Detect which cell encompasses the target text, then output its [X, Y] center coordinate. 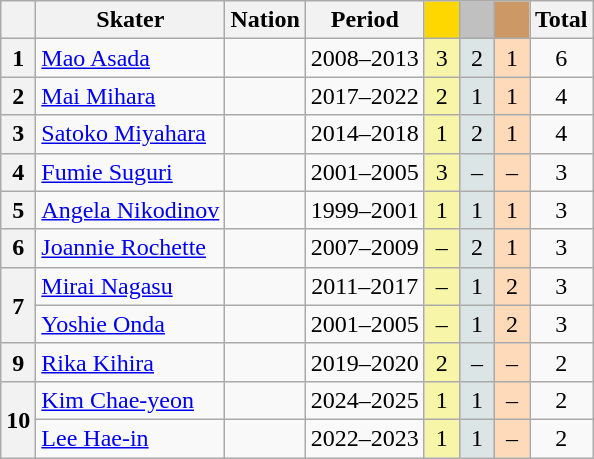
Rika Kihira [130, 362]
2022–2023 [364, 438]
Total [562, 20]
9 [18, 362]
2024–2025 [364, 400]
2007–2009 [364, 248]
Lee Hae-in [130, 438]
2014–2018 [364, 134]
10 [18, 419]
Mai Mihara [130, 96]
Angela Nikodinov [130, 210]
2017–2022 [364, 96]
1999–2001 [364, 210]
2011–2017 [364, 286]
Satoko Miyahara [130, 134]
Mao Asada [130, 58]
2019–2020 [364, 362]
Fumie Suguri [130, 172]
2008–2013 [364, 58]
5 [18, 210]
Kim Chae-yeon [130, 400]
Mirai Nagasu [130, 286]
Nation [265, 20]
Skater [130, 20]
7 [18, 305]
Period [364, 20]
Joannie Rochette [130, 248]
Yoshie Onda [130, 324]
